Identify which cell holds the provided text, then report its (X, Y) central coordinate. 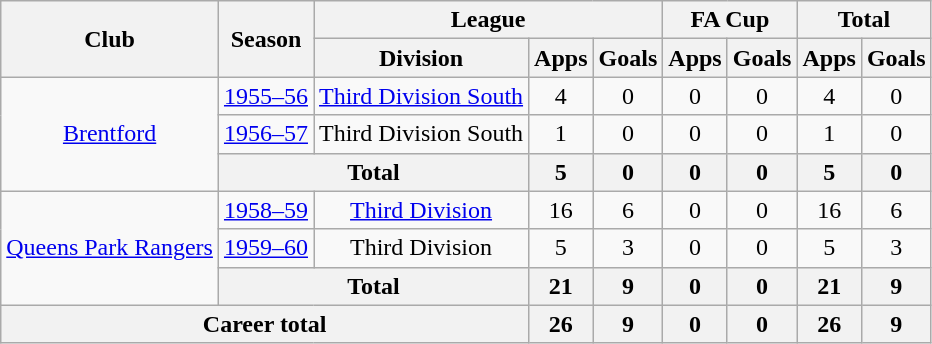
Career total (265, 324)
League (488, 20)
Division (422, 58)
1956–57 (266, 134)
FA Cup (730, 20)
1959–60 (266, 248)
Brentford (110, 134)
Club (110, 39)
Season (266, 39)
1958–59 (266, 210)
1955–56 (266, 96)
Queens Park Rangers (110, 248)
